Identify which cell holds the provided text, then report its (x, y) central coordinate. 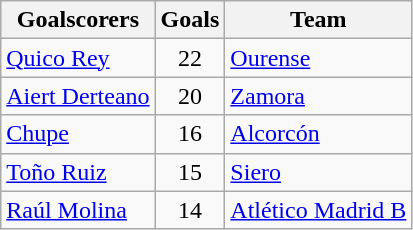
Zamora (318, 96)
Chupe (78, 134)
Quico Rey (78, 58)
14 (190, 210)
20 (190, 96)
Goals (190, 20)
Ourense (318, 58)
Atlético Madrid B (318, 210)
Toño Ruiz (78, 172)
Goalscorers (78, 20)
Raúl Molina (78, 210)
Alcorcón (318, 134)
15 (190, 172)
16 (190, 134)
22 (190, 58)
Siero (318, 172)
Aiert Derteano (78, 96)
Team (318, 20)
